Output the (X, Y) coordinate of the center of the cell containing the given text.  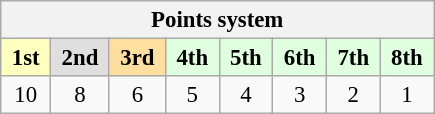
3 (300, 95)
6th (300, 58)
2 (353, 95)
2nd (80, 58)
4th (192, 58)
3rd (137, 58)
4 (246, 95)
5th (246, 58)
8 (80, 95)
1 (407, 95)
6 (137, 95)
8th (407, 58)
10 (26, 95)
Points system (218, 20)
1st (26, 58)
7th (353, 58)
5 (192, 95)
